Find where the given text appears and provide that cell's center as [x, y] coordinate. 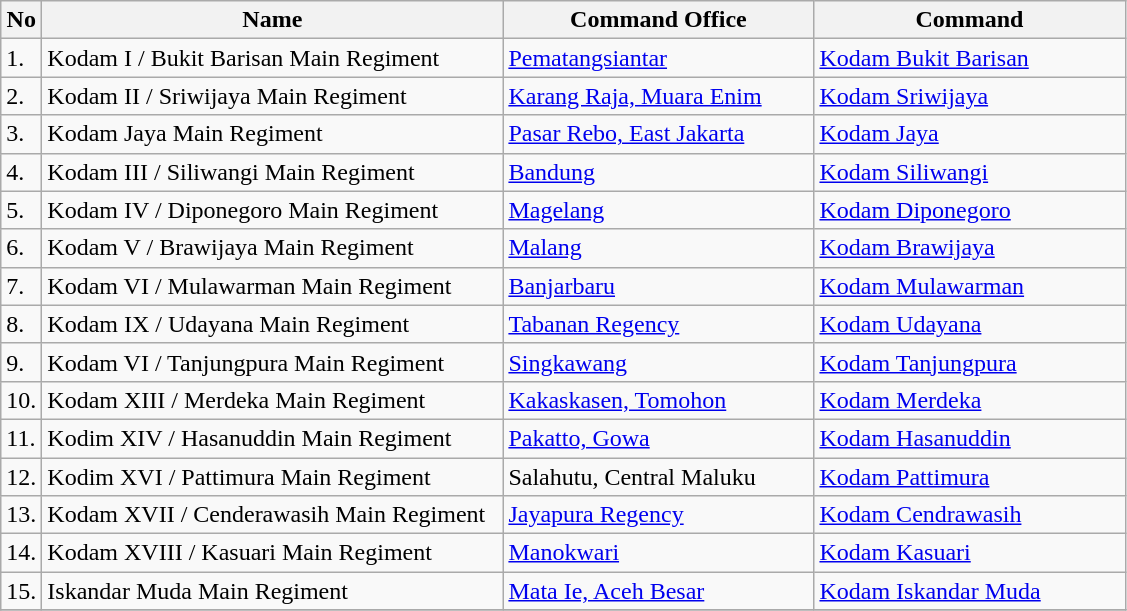
Kodam V / Brawijaya Main Regiment [272, 248]
Name [272, 20]
Kakaskasen, Tomohon [658, 400]
Kodam Tanjungpura [970, 362]
11. [22, 438]
Kodam XVII / Cenderawasih Main Regiment [272, 515]
6. [22, 248]
Mata Ie, Aceh Besar [658, 591]
7. [22, 286]
Kodam Merdeka [970, 400]
Command [970, 20]
Kodam Pattimura [970, 477]
Kodam VI / Tanjungpura Main Regiment [272, 362]
Magelang [658, 210]
Kodam IX / Udayana Main Regiment [272, 324]
3. [22, 134]
2. [22, 96]
Malang [658, 248]
Kodam Hasanuddin [970, 438]
Iskandar Muda Main Regiment [272, 591]
Manokwari [658, 553]
Kodam Siliwangi [970, 172]
No [22, 20]
Tabanan Regency [658, 324]
Pakatto, Gowa [658, 438]
Jayapura Regency [658, 515]
Salahutu, Central Maluku [658, 477]
Kodam Brawijaya [970, 248]
Kodam III / Siliwangi Main Regiment [272, 172]
15. [22, 591]
Command Office [658, 20]
Kodam XIII / Merdeka Main Regiment [272, 400]
Kodam Udayana [970, 324]
Kodam Jaya [970, 134]
9. [22, 362]
Kodam Cendrawasih [970, 515]
Kodam Bukit Barisan [970, 58]
Kodam XVIII / Kasuari Main Regiment [272, 553]
Kodam Iskandar Muda [970, 591]
Pematangsiantar [658, 58]
Kodim XIV / Hasanuddin Main Regiment [272, 438]
Kodam Diponegoro [970, 210]
14. [22, 553]
Kodam IV / Diponegoro Main Regiment [272, 210]
12. [22, 477]
Kodim XVI / Pattimura Main Regiment [272, 477]
Kodam Kasuari [970, 553]
Kodam I / Bukit Barisan Main Regiment [272, 58]
4. [22, 172]
8. [22, 324]
Kodam Jaya Main Regiment [272, 134]
Kodam Sriwijaya [970, 96]
Pasar Rebo, East Jakarta [658, 134]
Kodam Mulawarman [970, 286]
1. [22, 58]
Singkawang [658, 362]
Kodam VI / Mulawarman Main Regiment [272, 286]
5. [22, 210]
Karang Raja, Muara Enim [658, 96]
13. [22, 515]
10. [22, 400]
Banjarbaru [658, 286]
Bandung [658, 172]
Kodam II / Sriwijaya Main Regiment [272, 96]
